Return [x, y] of the center of cell containing provided text 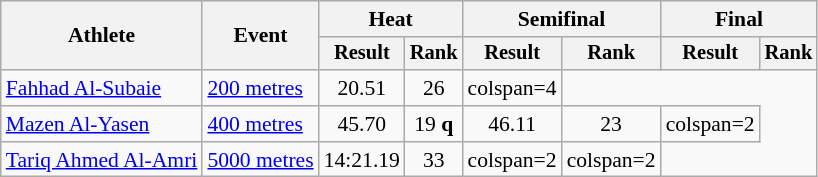
46.11 [512, 124]
Final [740, 19]
Athlete [102, 36]
20.51 [362, 88]
23 [612, 124]
45.70 [362, 124]
Mazen Al-Yasen [102, 124]
26 [434, 88]
Heat [391, 19]
200 metres [260, 88]
400 metres [260, 124]
colspan=4 [512, 88]
Fahhad Al-Subaie [102, 88]
19 q [434, 124]
colspan=2 [710, 124]
Event [260, 36]
Semifinal [562, 19]
